Capture the cell that displays the provided text and extract its [x, y] central coordinate. 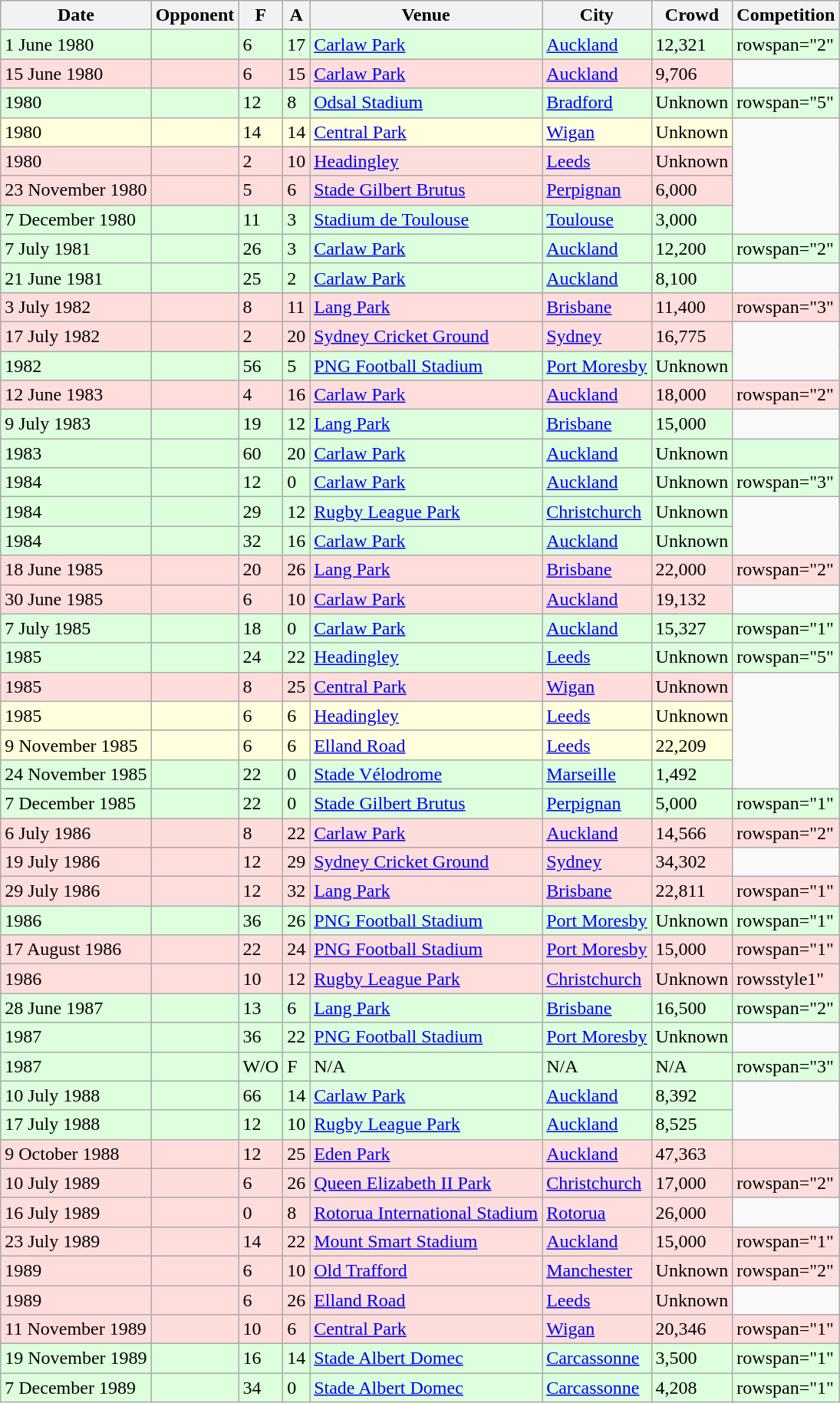
19 November 1989 [76, 1359]
Rotorua International Stadium [427, 1212]
Competition [786, 15]
24 November 1985 [76, 774]
rowsstyle1" [786, 979]
3,000 [692, 219]
28 June 1987 [76, 1008]
3,500 [692, 1359]
16,500 [692, 1008]
16,775 [692, 336]
W/O [261, 1066]
Venue [427, 15]
17 [296, 44]
34,302 [692, 862]
21 June 1981 [76, 278]
66 [261, 1095]
7 July 1981 [76, 249]
Stadium de Toulouse [427, 219]
22,000 [692, 570]
8,392 [692, 1095]
15 [296, 74]
Old Trafford [427, 1270]
19 July 1986 [76, 862]
17,000 [692, 1183]
9 November 1985 [76, 745]
Bradford [597, 103]
22,811 [692, 891]
City [597, 15]
1,492 [692, 774]
17 July 1982 [76, 336]
20,346 [692, 1329]
Rotorua [597, 1212]
Odsal Stadium [427, 103]
7 December 1989 [76, 1388]
10 July 1989 [76, 1183]
47,363 [692, 1154]
34 [261, 1388]
6,000 [692, 190]
7 July 1985 [76, 628]
6 July 1986 [76, 832]
30 June 1985 [76, 599]
Manchester [597, 1270]
10 July 1988 [76, 1095]
4 [261, 395]
56 [261, 366]
4,208 [692, 1388]
22,209 [692, 745]
17 August 1986 [76, 950]
23 November 1980 [76, 190]
Marseille [597, 774]
19 [261, 424]
29 July 1986 [76, 891]
26,000 [692, 1212]
23 July 1989 [76, 1241]
13 [261, 1008]
7 December 1985 [76, 803]
8,100 [692, 278]
12 June 1983 [76, 395]
Date [76, 15]
11,400 [692, 307]
12,200 [692, 249]
1982 [76, 366]
1983 [76, 453]
1 June 1980 [76, 44]
19,132 [692, 599]
18 [261, 628]
Opponent [195, 15]
9,706 [692, 74]
17 July 1988 [76, 1125]
18 June 1985 [76, 570]
60 [261, 453]
3 July 1982 [76, 307]
Eden Park [427, 1154]
9 July 1983 [76, 424]
9 October 1988 [76, 1154]
16 July 1989 [76, 1212]
15 June 1980 [76, 74]
Queen Elizabeth II Park [427, 1183]
18,000 [692, 395]
Toulouse [597, 219]
Stade Vélodrome [427, 774]
Crowd [692, 15]
12,321 [692, 44]
5,000 [692, 803]
15,327 [692, 628]
Mount Smart Stadium [427, 1241]
8,525 [692, 1125]
11 November 1989 [76, 1329]
14,566 [692, 832]
A [296, 15]
7 December 1980 [76, 219]
